Return the (X, Y) coordinate for the center point of the cell that contains the specified text.  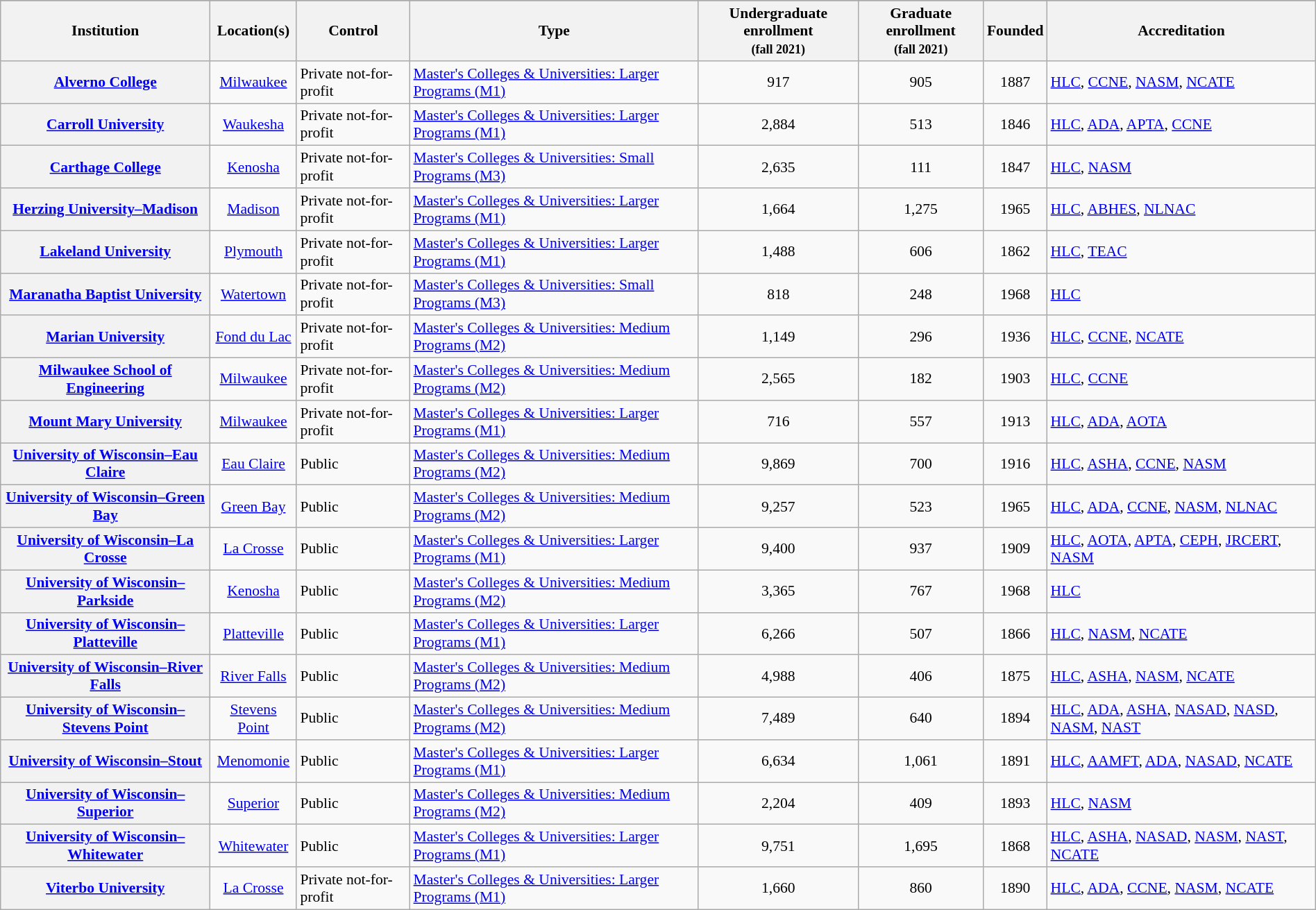
Fond du Lac (254, 337)
Mount Mary University (106, 422)
1903 (1015, 379)
Type (555, 31)
Alverno College (106, 82)
937 (920, 548)
860 (920, 888)
HLC, CCNE, NASM, NCATE (1181, 82)
1,664 (778, 210)
University of Wisconsin–Eau Claire (106, 464)
9,751 (778, 845)
University of Wisconsin–Superior (106, 804)
1847 (1015, 167)
Superior (254, 804)
Waukesha (254, 125)
Viterbo University (106, 888)
Plymouth (254, 251)
1894 (1015, 719)
1936 (1015, 337)
HLC, ASHA, NASM, NCATE (1181, 676)
University of Wisconsin–Green Bay (106, 507)
182 (920, 379)
1,061 (920, 761)
700 (920, 464)
818 (778, 294)
1893 (1015, 804)
HLC, ABHES, NLNAC (1181, 210)
767 (920, 591)
1846 (1015, 125)
HLC, CCNE, NCATE (1181, 337)
Madison (254, 210)
University of Wisconsin–River Falls (106, 676)
HLC, ADA, ASHA, NASAD, NASD, NASM, NAST (1181, 719)
557 (920, 422)
905 (920, 82)
Menomonie (254, 761)
7,489 (778, 719)
Carthage College (106, 167)
University of Wisconsin–La Crosse (106, 548)
9,257 (778, 507)
1913 (1015, 422)
513 (920, 125)
Founded (1015, 31)
917 (778, 82)
1862 (1015, 251)
HLC, NASM, NCATE (1181, 633)
University of Wisconsin–Stout (106, 761)
640 (920, 719)
1,488 (778, 251)
2,565 (778, 379)
Milwaukee School of Engineering (106, 379)
1,149 (778, 337)
9,400 (778, 548)
4,988 (778, 676)
HLC, ADA, CCNE, NASM, NCATE (1181, 888)
Location(s) (254, 31)
1909 (1015, 548)
HLC, AOTA, APTA, CEPH, JRCERT, NASM (1181, 548)
Herzing University–Madison (106, 210)
Institution (106, 31)
9,869 (778, 464)
Marian University (106, 337)
6,266 (778, 633)
2,635 (778, 167)
Platteville (254, 633)
1891 (1015, 761)
1916 (1015, 464)
River Falls (254, 676)
1,275 (920, 210)
716 (778, 422)
Carroll University (106, 125)
University of Wisconsin–Stevens Point (106, 719)
296 (920, 337)
1,695 (920, 845)
111 (920, 167)
HLC, ADA, APTA, CCNE (1181, 125)
1868 (1015, 845)
University of Wisconsin–Platteville (106, 633)
HLC, ADA, AOTA (1181, 422)
Maranatha Baptist University (106, 294)
1875 (1015, 676)
606 (920, 251)
HLC, ADA, CCNE, NASM, NLNAC (1181, 507)
Green Bay (254, 507)
HLC, ASHA, CCNE, NASM (1181, 464)
1890 (1015, 888)
1866 (1015, 633)
University of Wisconsin–Whitewater (106, 845)
6,634 (778, 761)
2,884 (778, 125)
2,204 (778, 804)
Control (353, 31)
406 (920, 676)
Accreditation (1181, 31)
Stevens Point (254, 719)
3,365 (778, 591)
409 (920, 804)
523 (920, 507)
University of Wisconsin–Parkside (106, 591)
Whitewater (254, 845)
Watertown (254, 294)
HLC, TEAC (1181, 251)
HLC, AAMFT, ADA, NASAD, NCATE (1181, 761)
1,660 (778, 888)
248 (920, 294)
1887 (1015, 82)
Undergraduate enrollment(fall 2021) (778, 31)
HLC, CCNE (1181, 379)
Lakeland University (106, 251)
Graduate enrollment(fall 2021) (920, 31)
HLC, ASHA, NASAD, NASM, NAST, NCATE (1181, 845)
Eau Claire (254, 464)
507 (920, 633)
